Detect which cell encompasses the target text, then output its (x, y) center coordinate. 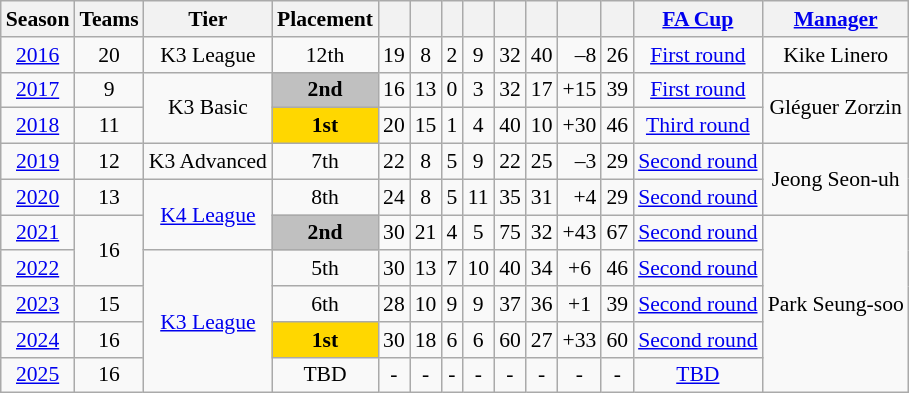
18 (426, 340)
+33 (580, 340)
7 (452, 269)
2023 (38, 304)
2022 (38, 269)
17 (542, 90)
1 (452, 126)
34 (542, 269)
–3 (580, 162)
2025 (38, 375)
25 (542, 162)
2020 (38, 197)
27 (542, 340)
+1 (580, 304)
37 (510, 304)
FA Cup (698, 19)
+4 (580, 197)
2021 (38, 233)
2019 (38, 162)
Teams (108, 19)
5th (325, 269)
2024 (38, 340)
+15 (580, 90)
2016 (38, 55)
Manager (836, 19)
Kike Linero (836, 55)
28 (394, 304)
+6 (580, 269)
19 (394, 55)
3 (478, 90)
2 (452, 55)
Gléguer Zorzin (836, 108)
7th (325, 162)
+43 (580, 233)
Park Seung-soo (836, 304)
Third round (698, 126)
Placement (325, 19)
75 (510, 233)
K4 League (208, 214)
67 (617, 233)
8th (325, 197)
K3 Advanced (208, 162)
+30 (580, 126)
36 (542, 304)
Season (38, 19)
6th (325, 304)
K3 Basic (208, 108)
26 (617, 55)
12 (108, 162)
31 (542, 197)
24 (394, 197)
2017 (38, 90)
21 (426, 233)
Jeong Seon-uh (836, 180)
35 (510, 197)
2018 (38, 126)
–8 (580, 55)
12th (325, 55)
0 (452, 90)
Tier (208, 19)
